Output the (X, Y) coordinate of the center of the cell containing the given text.  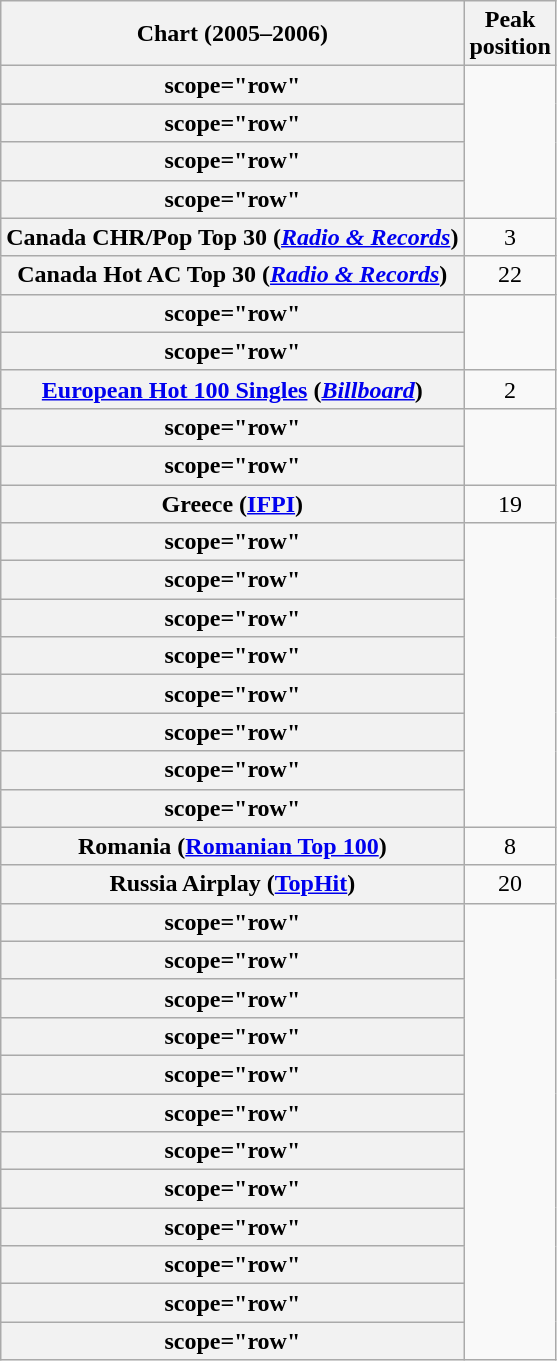
3 (510, 237)
8 (510, 846)
20 (510, 884)
Greece (IFPI) (232, 503)
2 (510, 389)
Canada CHR/Pop Top 30 (Radio & Records) (232, 237)
Chart (2005–2006) (232, 34)
22 (510, 275)
19 (510, 503)
Romania (Romanian Top 100) (232, 846)
Peakposition (510, 34)
European Hot 100 Singles (Billboard) (232, 389)
Canada Hot AC Top 30 (Radio & Records) (232, 275)
Russia Airplay (TopHit) (232, 884)
